Locate the cell with the specified text and output its [X, Y] center coordinate. 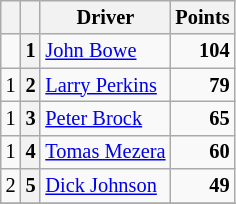
5 [31, 186]
3 [31, 118]
John Bowe [105, 51]
65 [202, 118]
Peter Brock [105, 118]
Tomas Mezera [105, 152]
49 [202, 186]
Larry Perkins [105, 85]
60 [202, 152]
79 [202, 85]
Dick Johnson [105, 186]
Points [202, 17]
Driver [105, 17]
4 [31, 152]
104 [202, 51]
